Search for the cell housing the specified text and yield its [x, y] center coordinate. 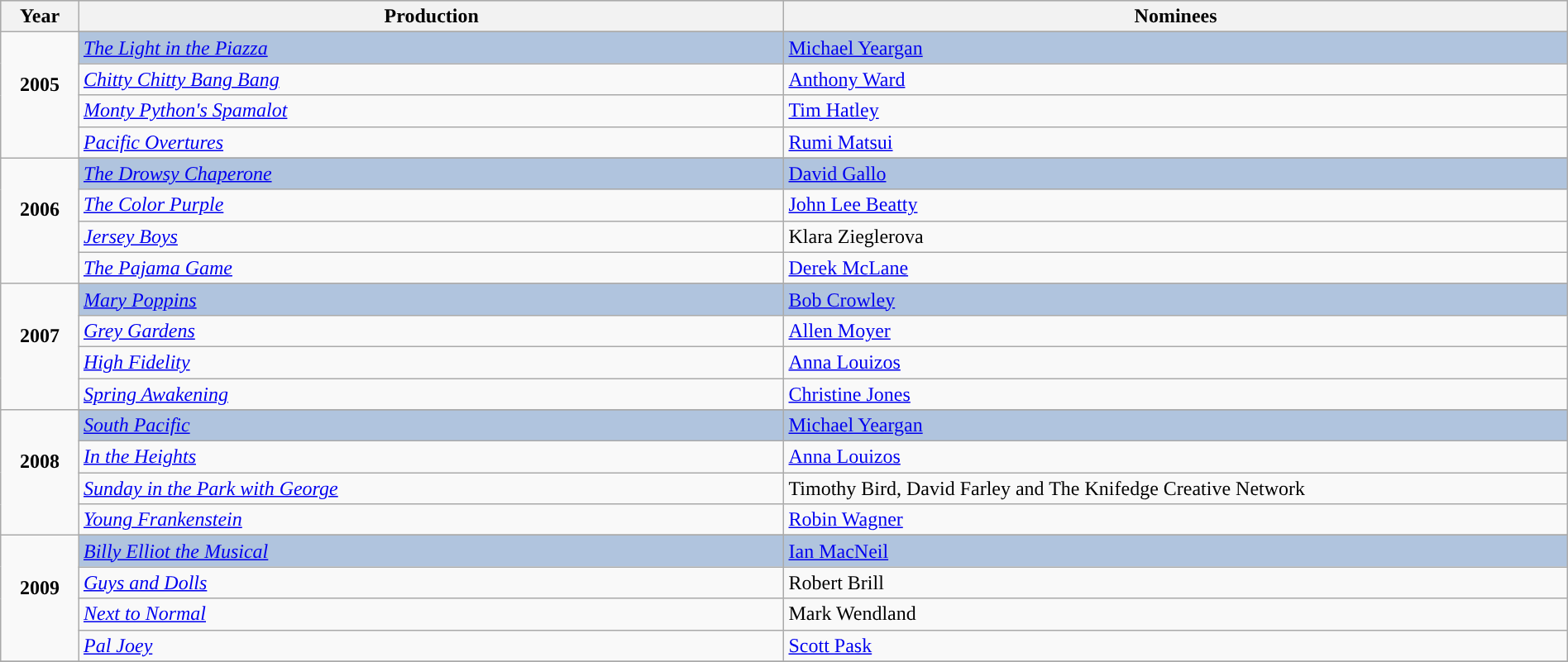
Mary Poppins [432, 299]
Monty Python's Spamalot [432, 111]
Spring Awakening [432, 394]
Scott Pask [1176, 645]
Grey Gardens [432, 331]
Next to Normal [432, 614]
John Lee Beatty [1176, 205]
Chitty Chitty Bang Bang [432, 79]
Allen Moyer [1176, 331]
Robert Brill [1176, 583]
Klara Zieglerova [1176, 236]
Derek McLane [1176, 268]
The Drowsy Chaperone [432, 174]
Pal Joey [432, 645]
The Light in the Piazza [432, 48]
Timothy Bird, David Farley and The Knifedge Creative Network [1176, 488]
Rumi Matsui [1176, 142]
Robin Wagner [1176, 520]
Guys and Dolls [432, 583]
2009 [40, 598]
2008 [40, 473]
Ian MacNeil [1176, 551]
Nominees [1176, 17]
David Gallo [1176, 174]
High Fidelity [432, 362]
In the Heights [432, 457]
Year [40, 17]
The Color Purple [432, 205]
Production [432, 17]
2007 [40, 346]
Billy Elliot the Musical [432, 551]
2005 [40, 95]
Bob Crowley [1176, 299]
Mark Wendland [1176, 614]
The Pajama Game [432, 268]
Jersey Boys [432, 236]
2006 [40, 221]
Christine Jones [1176, 394]
Tim Hatley [1176, 111]
Young Frankenstein [432, 520]
South Pacific [432, 426]
Sunday in the Park with George [432, 488]
Anthony Ward [1176, 79]
Pacific Overtures [432, 142]
